For the text-containing cell, return its midpoint in (x, y) coordinate format. 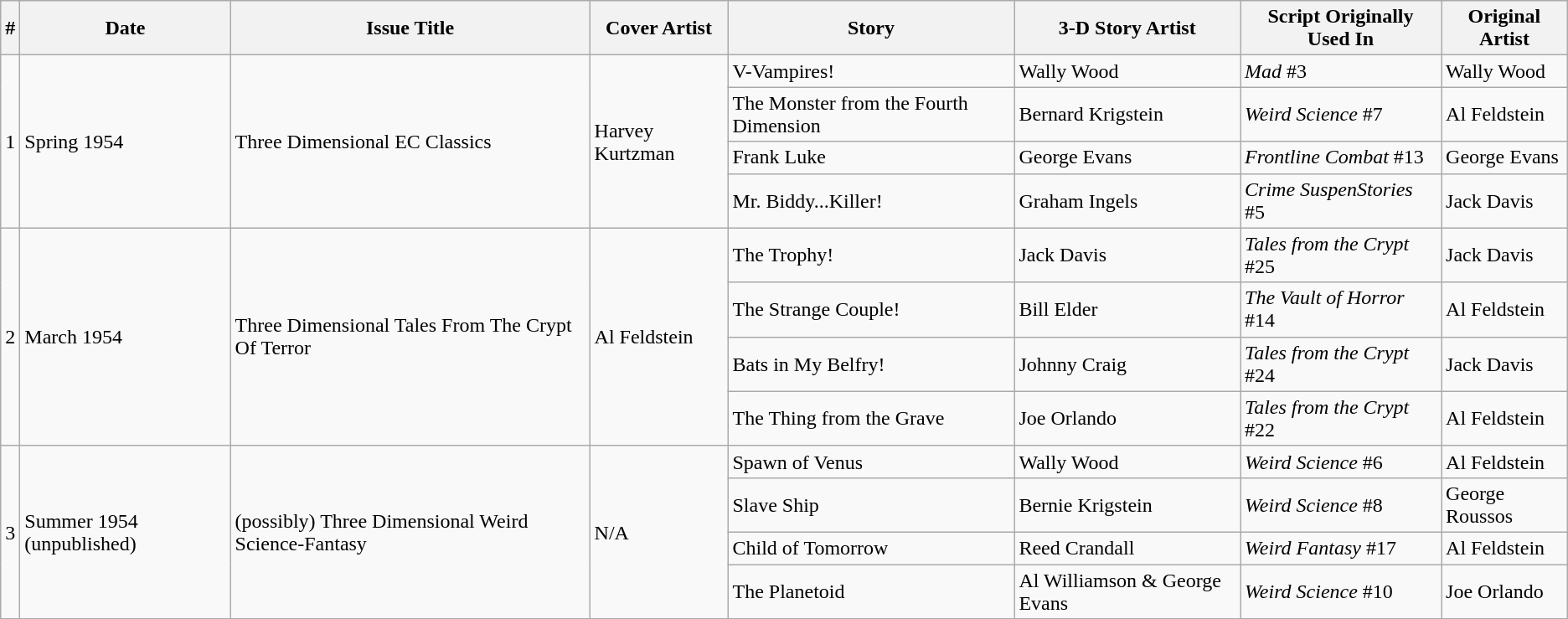
The Thing from the Grave (871, 419)
Story (871, 28)
Script Originally Used In (1340, 28)
Weird Science #8 (1340, 504)
Al Williamson & George Evans (1127, 591)
Bernie Krigstein (1127, 504)
Frank Luke (871, 157)
Frontline Combat #13 (1340, 157)
Johnny Craig (1127, 364)
Tales from the Crypt #25 (1340, 255)
Bernard Krigstein (1127, 114)
The Monster from the Fourth Dimension (871, 114)
N/A (658, 532)
# (10, 28)
Three Dimensional EC Classics (410, 142)
Crime SuspenStories #5 (1340, 201)
Original Artist (1504, 28)
3-D Story Artist (1127, 28)
Slave Ship (871, 504)
Mad #3 (1340, 71)
Bats in My Belfry! (871, 364)
Cover Artist (658, 28)
Harvey Kurtzman (658, 142)
(possibly) Three Dimensional Weird Science-Fantasy (410, 532)
3 (10, 532)
The Trophy! (871, 255)
Spring 1954 (126, 142)
George Roussos (1504, 504)
Weird Science #10 (1340, 591)
Weird Science #6 (1340, 462)
Tales from the Crypt #24 (1340, 364)
Summer 1954 (unpublished) (126, 532)
2 (10, 337)
Three Dimensional Tales From The Crypt Of Terror (410, 337)
Weird Fantasy #17 (1340, 548)
March 1954 (126, 337)
Issue Title (410, 28)
Date (126, 28)
Tales from the Crypt #22 (1340, 419)
1 (10, 142)
Spawn of Venus (871, 462)
Child of Tomorrow (871, 548)
Reed Crandall (1127, 548)
Bill Elder (1127, 310)
The Strange Couple! (871, 310)
The Vault of Horror #14 (1340, 310)
The Planetoid (871, 591)
Mr. Biddy...Killer! (871, 201)
Graham Ingels (1127, 201)
Weird Science #7 (1340, 114)
V-Vampires! (871, 71)
